Extract the [x, y] coordinate from the center of the cell holding the provided text.  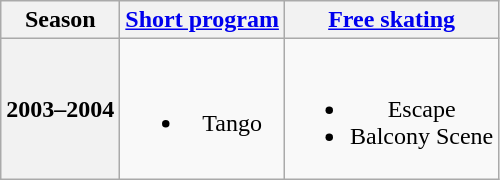
Short program [202, 20]
Free skating [391, 20]
Season [60, 20]
Escape Balcony Scene [391, 109]
2003–2004 [60, 109]
Tango [202, 109]
